For the text-containing cell, return its midpoint in [x, y] coordinate format. 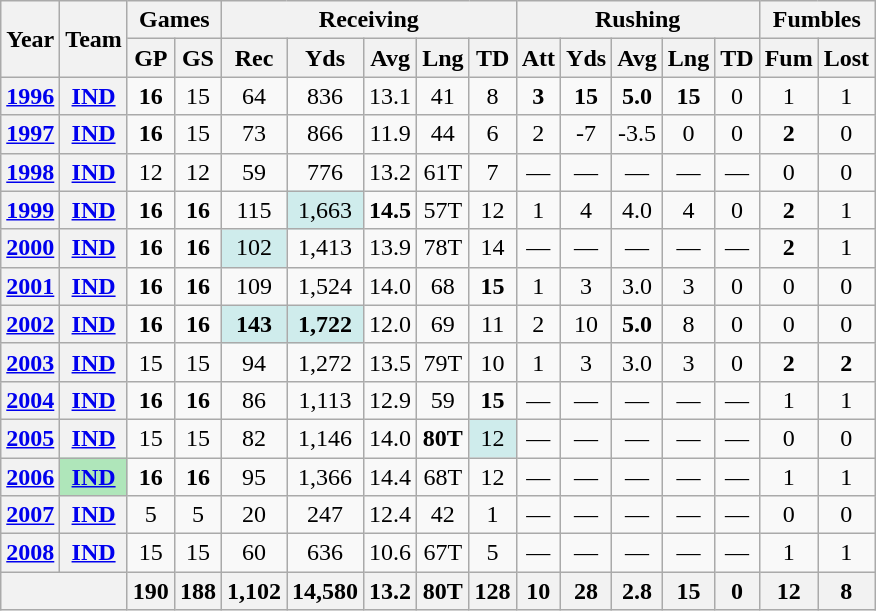
Lost [846, 58]
102 [254, 248]
2008 [30, 553]
79T [443, 362]
1,113 [326, 400]
1997 [30, 134]
20 [254, 515]
2002 [30, 324]
1,524 [326, 286]
13.9 [390, 248]
2003 [30, 362]
68 [443, 286]
94 [254, 362]
73 [254, 134]
60 [254, 553]
67T [443, 553]
14.5 [390, 210]
109 [254, 286]
2006 [30, 477]
GP [150, 58]
78T [443, 248]
866 [326, 134]
776 [326, 172]
1999 [30, 210]
2001 [30, 286]
10.6 [390, 553]
61T [443, 172]
-3.5 [638, 134]
14.4 [390, 477]
188 [198, 591]
12.9 [390, 400]
28 [586, 591]
Rushing [638, 20]
1998 [30, 172]
Team [94, 39]
143 [254, 324]
14,580 [326, 591]
11.9 [390, 134]
86 [254, 400]
68T [443, 477]
12.4 [390, 515]
1,663 [326, 210]
44 [443, 134]
GS [198, 58]
1,413 [326, 248]
11 [492, 324]
42 [443, 515]
1,272 [326, 362]
Year [30, 39]
Games [174, 20]
13.5 [390, 362]
7 [492, 172]
2005 [30, 438]
1996 [30, 96]
2000 [30, 248]
2007 [30, 515]
Fum [788, 58]
836 [326, 96]
-7 [586, 134]
2004 [30, 400]
2.8 [638, 591]
1,366 [326, 477]
4.0 [638, 210]
12.0 [390, 324]
13.1 [390, 96]
Att [538, 58]
1,102 [254, 591]
6 [492, 134]
14 [492, 248]
247 [326, 515]
Receiving [368, 20]
115 [254, 210]
Rec [254, 58]
64 [254, 96]
190 [150, 591]
82 [254, 438]
128 [492, 591]
95 [254, 477]
Fumbles [816, 20]
1,146 [326, 438]
57T [443, 210]
41 [443, 96]
636 [326, 553]
1,722 [326, 324]
69 [443, 324]
